Detect which cell encompasses the target text, then output its [x, y] center coordinate. 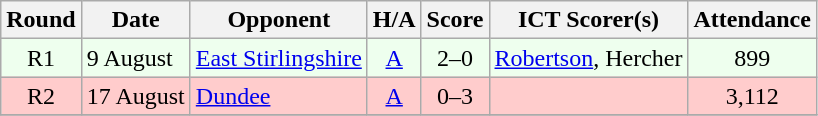
Opponent [278, 20]
R2 [41, 96]
H/A [394, 20]
9 August [136, 58]
East Stirlingshire [278, 58]
Attendance [752, 20]
899 [752, 58]
ICT Scorer(s) [588, 20]
Date [136, 20]
R1 [41, 58]
2–0 [455, 58]
Robertson, Hercher [588, 58]
Round [41, 20]
17 August [136, 96]
Dundee [278, 96]
3,112 [752, 96]
Score [455, 20]
0–3 [455, 96]
